Pinpoint the cell where the given text exists, returning its (X, Y) midpoint coordinate. 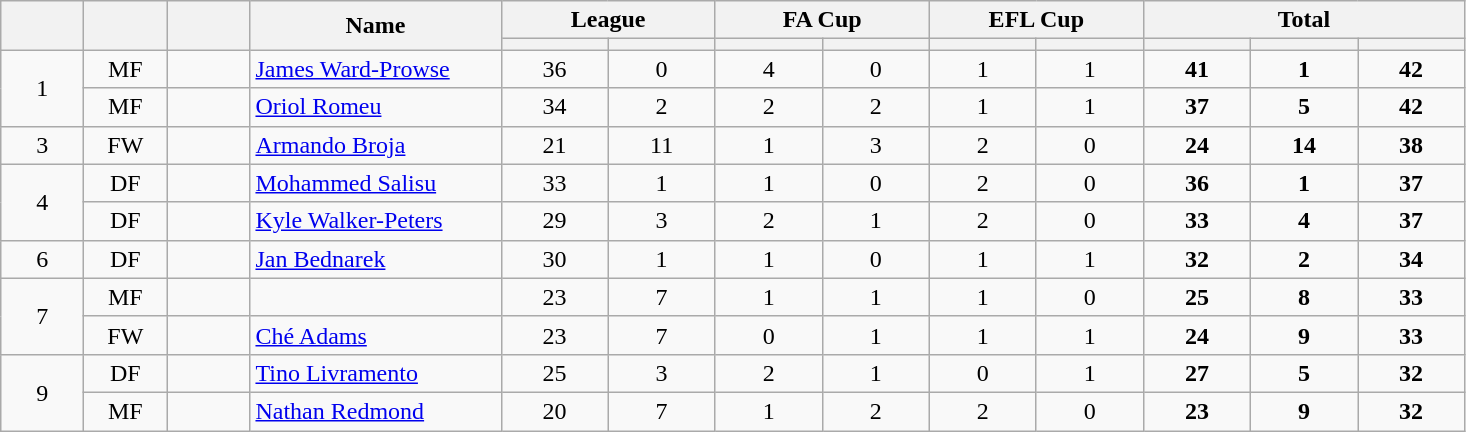
Jan Bednarek (376, 259)
27 (1196, 373)
Tino Livramento (376, 373)
41 (1196, 69)
21 (554, 145)
EFL Cup (1036, 20)
Mohammed Salisu (376, 183)
Total (1304, 20)
29 (554, 221)
8 (1304, 297)
30 (554, 259)
6 (42, 259)
Armando Broja (376, 145)
League (608, 20)
FA Cup (822, 20)
Kyle Walker-Peters (376, 221)
11 (662, 145)
Nathan Redmond (376, 411)
14 (1304, 145)
20 (554, 411)
James Ward-Prowse (376, 69)
38 (1412, 145)
Oriol Romeu (376, 107)
Ché Adams (376, 335)
Name (376, 26)
